Return [X, Y] of the center of cell containing provided text 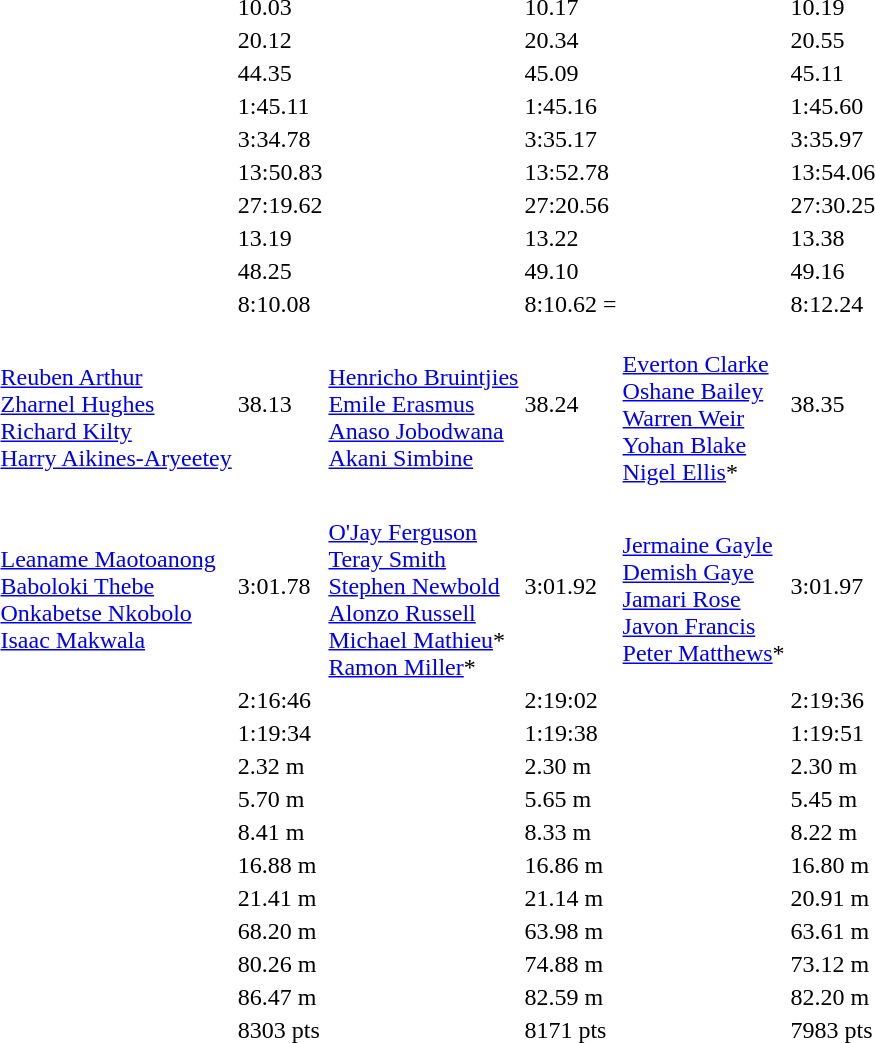
5.70 m [280, 799]
1:19:38 [570, 733]
74.88 m [570, 964]
38.24 [570, 404]
80.26 m [280, 964]
1:45.16 [570, 106]
1:19:34 [280, 733]
49.10 [570, 271]
68.20 m [280, 931]
3:35.17 [570, 139]
13.19 [280, 238]
16.88 m [280, 865]
27:19.62 [280, 205]
8:10.62 = [570, 304]
3:01.78 [280, 586]
Jermaine GayleDemish GayeJamari RoseJavon FrancisPeter Matthews* [704, 586]
21.14 m [570, 898]
48.25 [280, 271]
45.09 [570, 73]
2.30 m [570, 766]
13:50.83 [280, 172]
20.34 [570, 40]
3:01.92 [570, 586]
2:16:46 [280, 700]
20.12 [280, 40]
Everton ClarkeOshane BaileyWarren WeirYohan BlakeNigel Ellis* [704, 404]
2.32 m [280, 766]
8.33 m [570, 832]
13:52.78 [570, 172]
13.22 [570, 238]
5.65 m [570, 799]
86.47 m [280, 997]
16.86 m [570, 865]
27:20.56 [570, 205]
Henricho BruintjiesEmile ErasmusAnaso JobodwanaAkani Simbine [424, 404]
44.35 [280, 73]
21.41 m [280, 898]
8.41 m [280, 832]
8:10.08 [280, 304]
3:34.78 [280, 139]
63.98 m [570, 931]
82.59 m [570, 997]
38.13 [280, 404]
O'Jay FergusonTeray SmithStephen NewboldAlonzo RussellMichael Mathieu*Ramon Miller* [424, 586]
1:45.11 [280, 106]
2:19:02 [570, 700]
